Return the (X, Y) coordinate for the center point of the cell that contains the specified text.  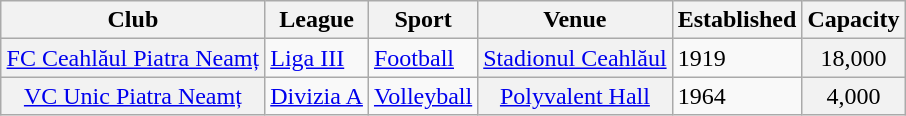
18,000 (854, 58)
1919 (737, 58)
Capacity (854, 20)
Sport (422, 20)
League (317, 20)
Divizia A (317, 96)
Established (737, 20)
Liga III (317, 58)
Club (133, 20)
1964 (737, 96)
Polyvalent Hall (575, 96)
Venue (575, 20)
4,000 (854, 96)
Volleyball (422, 96)
FC Ceahlăul Piatra Neamț (133, 58)
Football (422, 58)
VC Unic Piatra Neamț (133, 96)
Stadionul Ceahlăul (575, 58)
